Find where the given text appears and provide that cell's center as [x, y] coordinate. 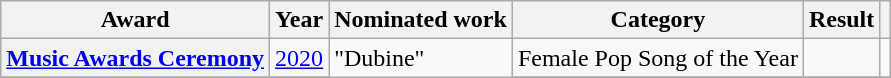
Year [300, 20]
Result [841, 20]
Award [136, 20]
"Dubine" [421, 58]
Nominated work [421, 20]
2020 [300, 58]
Music Awards Ceremony [136, 58]
Category [658, 20]
Female Pop Song of the Year [658, 58]
